From the cell containing the given text, extract its center point as [x, y] coordinate. 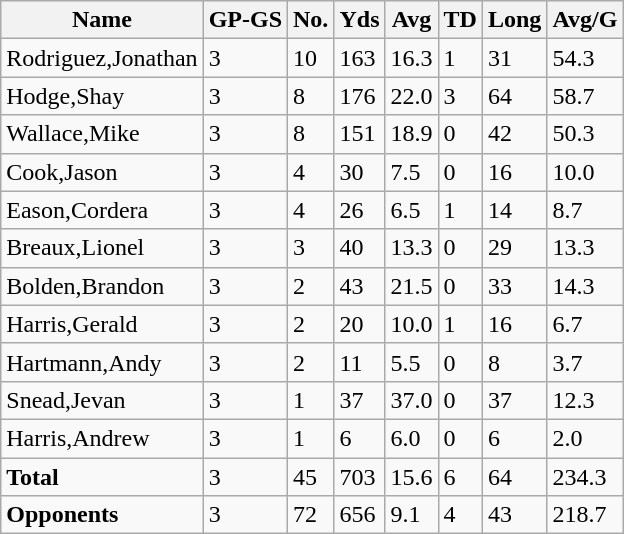
163 [360, 58]
TD [460, 20]
6.5 [412, 210]
8.7 [585, 210]
218.7 [585, 515]
11 [360, 362]
Yds [360, 20]
22.0 [412, 96]
Opponents [102, 515]
12.3 [585, 400]
Long [514, 20]
3.7 [585, 362]
Harris,Gerald [102, 324]
21.5 [412, 286]
Eason,Cordera [102, 210]
15.6 [412, 477]
Wallace,Mike [102, 134]
151 [360, 134]
Breaux,Lionel [102, 248]
No. [311, 20]
6.0 [412, 438]
20 [360, 324]
Avg [412, 20]
Name [102, 20]
Cook,Jason [102, 172]
5.5 [412, 362]
Snead,Jevan [102, 400]
14.3 [585, 286]
GP-GS [245, 20]
37.0 [412, 400]
Harris,Andrew [102, 438]
7.5 [412, 172]
26 [360, 210]
58.7 [585, 96]
10 [311, 58]
Avg/G [585, 20]
Rodriguez,Jonathan [102, 58]
2.0 [585, 438]
703 [360, 477]
6.7 [585, 324]
656 [360, 515]
Bolden,Brandon [102, 286]
30 [360, 172]
33 [514, 286]
31 [514, 58]
29 [514, 248]
45 [311, 477]
54.3 [585, 58]
234.3 [585, 477]
40 [360, 248]
72 [311, 515]
Hodge,Shay [102, 96]
16.3 [412, 58]
Hartmann,Andy [102, 362]
18.9 [412, 134]
42 [514, 134]
176 [360, 96]
14 [514, 210]
50.3 [585, 134]
Total [102, 477]
9.1 [412, 515]
